Scan for the cell matching the given text and deliver its [x, y] coordinate at center. 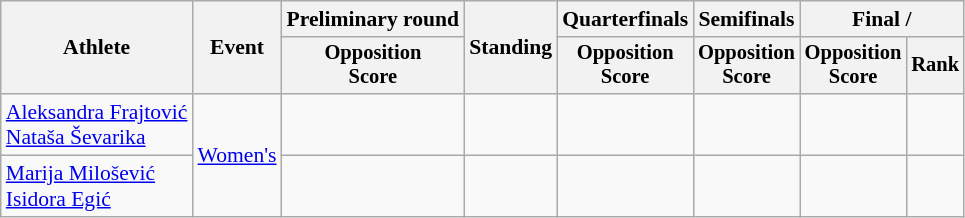
Aleksandra FrajtovićNataša Ševarika [97, 124]
Rank [935, 66]
Standing [510, 48]
Final / [882, 19]
Semifinals [746, 19]
Marija MiloševićIsidora Egić [97, 186]
Quarterfinals [625, 19]
Athlete [97, 48]
Event [238, 48]
Preliminary round [374, 19]
Women's [238, 155]
